Scan for the cell matching the given text and deliver its [x, y] coordinate at center. 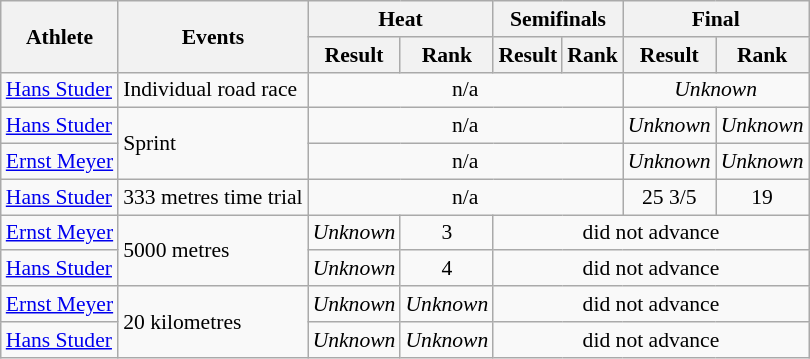
25 3/5 [670, 197]
Events [212, 36]
Semifinals [558, 19]
Final [716, 19]
19 [762, 197]
5000 metres [212, 250]
Individual road race [212, 90]
20 kilometres [212, 322]
Heat [401, 19]
Athlete [60, 36]
3 [446, 233]
Sprint [212, 144]
333 metres time trial [212, 197]
4 [446, 269]
